Identify which cell holds the provided text, then report its (X, Y) central coordinate. 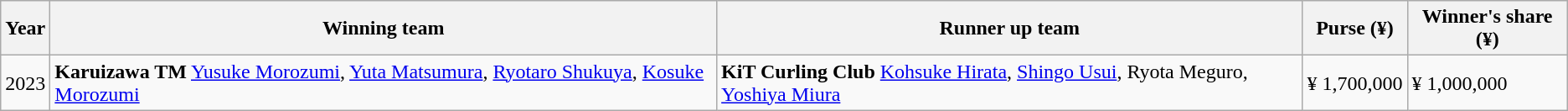
¥ 1,700,000 (1355, 82)
Winning team (384, 29)
Runner up team (1010, 29)
2023 (25, 82)
¥ 1,000,000 (1488, 82)
Karuizawa TM Yusuke Morozumi, Yuta Matsumura, Ryotaro Shukuya, Kosuke Morozumi (384, 82)
Purse (¥) (1355, 29)
Year (25, 29)
KiT Curling Club Kohsuke Hirata, Shingo Usui, Ryota Meguro, Yoshiya Miura (1010, 82)
Winner's share (¥) (1488, 29)
